Detect which cell encompasses the target text, then output its [X, Y] center coordinate. 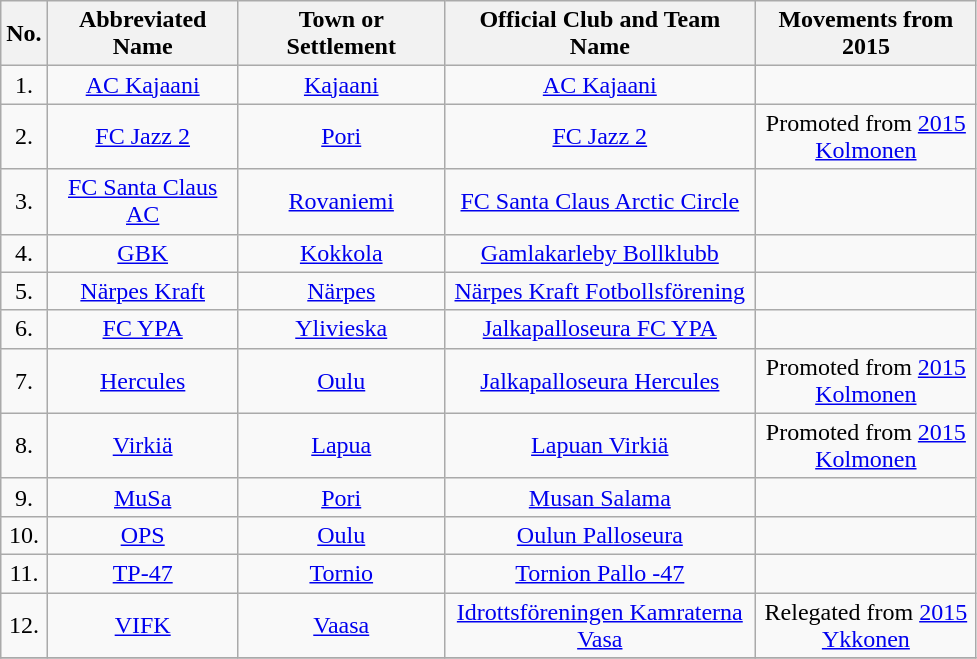
Tornion Pallo -47 [600, 573]
MuSa [142, 497]
11. [24, 573]
Närpes [341, 291]
Tornio [341, 573]
8. [24, 446]
Idrottsföreningen Kamraterna Vasa [600, 624]
Jalkapalloseura Hercules [600, 380]
TP-47 [142, 573]
7. [24, 380]
Town or Settlement [341, 34]
Lapuan Virkiä [600, 446]
Movements from 2015 [866, 34]
Kajaani [341, 85]
Abbreviated Name [142, 34]
Närpes Kraft [142, 291]
VIFK [142, 624]
No. [24, 34]
Hercules [142, 380]
FC YPA [142, 329]
Gamlakarleby Bollklubb [600, 253]
Kokkola [341, 253]
9. [24, 497]
Jalkapalloseura FC YPA [600, 329]
3. [24, 202]
FC Santa Claus AC [142, 202]
Oulun Palloseura [600, 535]
2. [24, 136]
Lapua [341, 446]
4. [24, 253]
Vaasa [341, 624]
12. [24, 624]
Närpes Kraft Fotbollsförening [600, 291]
FC Santa Claus Arctic Circle [600, 202]
6. [24, 329]
5. [24, 291]
Virkiä [142, 446]
OPS [142, 535]
Ylivieska [341, 329]
Rovaniemi [341, 202]
Official Club and Team Name [600, 34]
1. [24, 85]
10. [24, 535]
Musan Salama [600, 497]
GBK [142, 253]
Relegated from 2015 Ykkonen [866, 624]
